Find where the given text appears and provide that cell's center as (x, y) coordinate. 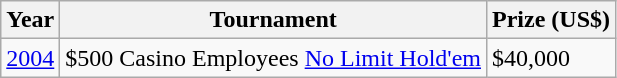
2004 (30, 58)
Year (30, 20)
Prize (US$) (552, 20)
Tournament (274, 20)
$40,000 (552, 58)
$500 Casino Employees No Limit Hold'em (274, 58)
